Locate the cell with the specified text and output its [x, y] center coordinate. 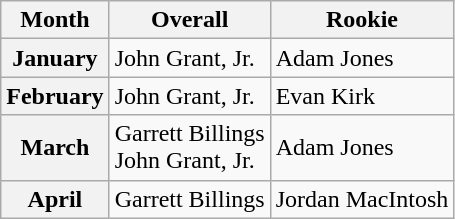
Jordan MacIntosh [362, 199]
March [55, 148]
Overall [190, 20]
February [55, 96]
Rookie [362, 20]
Garrett Billings [190, 199]
January [55, 58]
April [55, 199]
Month [55, 20]
Evan Kirk [362, 96]
Garrett BillingsJohn Grant, Jr. [190, 148]
